Scan for the cell matching the given text and deliver its [x, y] coordinate at center. 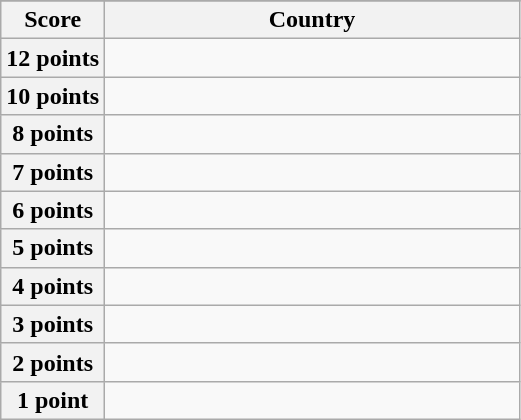
7 points [53, 172]
Country [312, 20]
6 points [53, 210]
2 points [53, 362]
12 points [53, 58]
Score [53, 20]
1 point [53, 400]
5 points [53, 248]
4 points [53, 286]
3 points [53, 324]
10 points [53, 96]
8 points [53, 134]
